Extract the [X, Y] coordinate from the center of the cell holding the provided text.  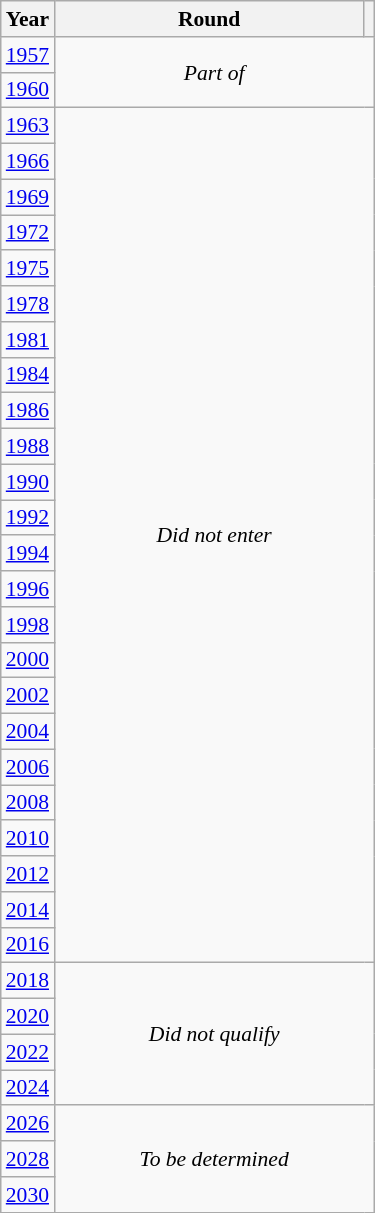
1972 [28, 233]
2014 [28, 910]
Did not qualify [214, 1034]
2010 [28, 839]
2000 [28, 660]
2026 [28, 1124]
1957 [28, 55]
1986 [28, 411]
1988 [28, 447]
Part of [214, 72]
2002 [28, 696]
2016 [28, 945]
2006 [28, 767]
1998 [28, 625]
1992 [28, 518]
To be determined [214, 1160]
1963 [28, 126]
1981 [28, 340]
1996 [28, 589]
1984 [28, 375]
2018 [28, 981]
1969 [28, 197]
2030 [28, 1195]
2024 [28, 1088]
1990 [28, 482]
2008 [28, 803]
1994 [28, 554]
Year [28, 19]
1975 [28, 269]
1966 [28, 162]
1960 [28, 90]
Did not enter [214, 536]
2004 [28, 732]
2022 [28, 1052]
Round [209, 19]
1978 [28, 304]
2012 [28, 874]
2020 [28, 1017]
2028 [28, 1159]
